Search for the cell housing the specified text and yield its (x, y) center coordinate. 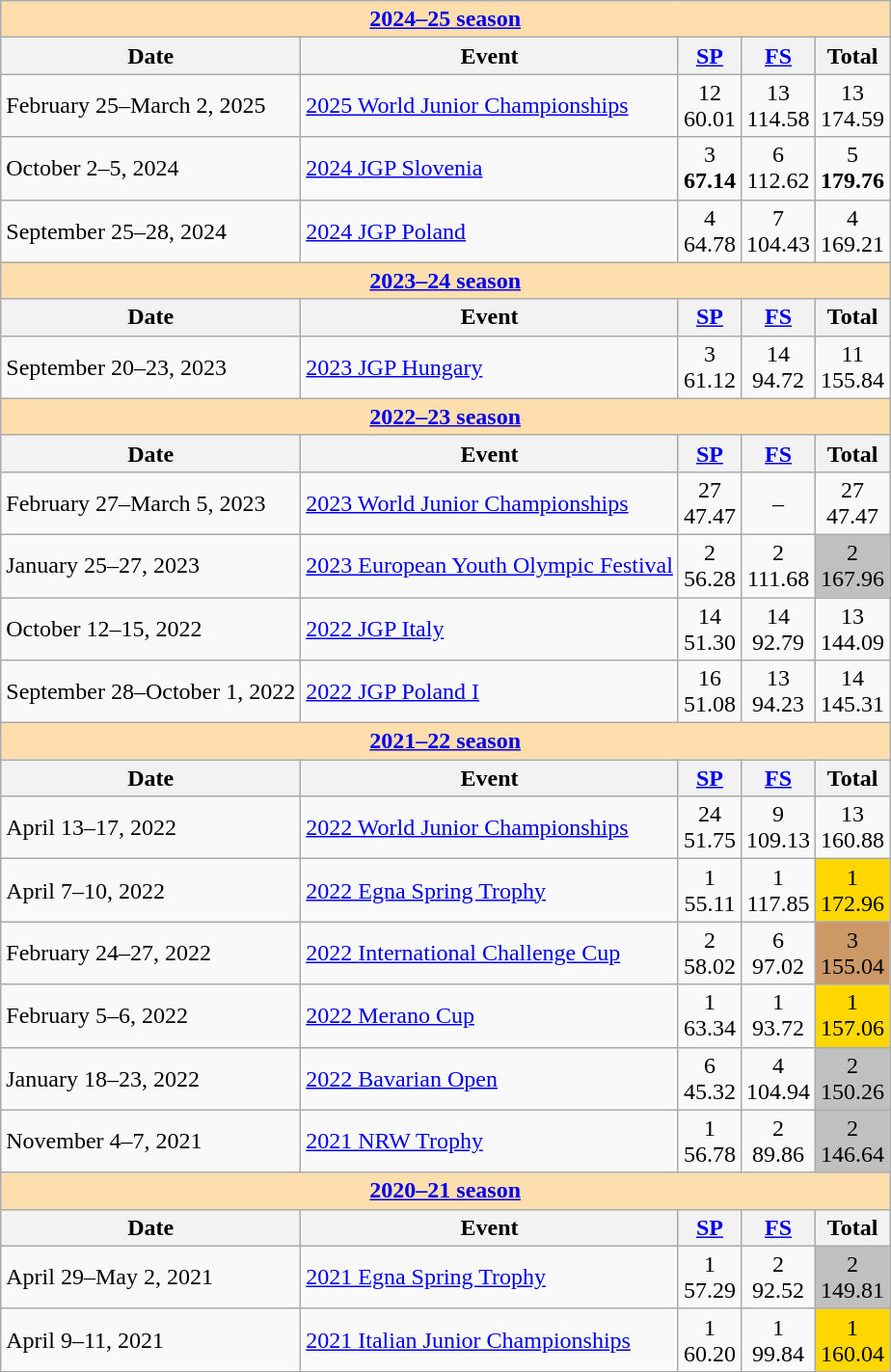
October 2–5, 2024 (150, 168)
2024 JGP Slovenia (490, 168)
1 117.85 (779, 891)
3 155.04 (852, 953)
2024 JGP Poland (490, 231)
14 145.31 (852, 692)
6 97.02 (779, 953)
1 56.78 (710, 1142)
2022 JGP Italy (490, 629)
2 56.28 (710, 565)
2023–24 season (445, 281)
September 20–23, 2023 (150, 366)
January 25–27, 2023 (150, 565)
2022 International Challenge Cup (490, 953)
2 150.26 (852, 1078)
2 58.02 (710, 953)
February 27–March 5, 2023 (150, 503)
1 160.04 (852, 1340)
4 169.21 (852, 231)
14 94.72 (779, 366)
14 92.79 (779, 629)
1 55.11 (710, 891)
April 29–May 2, 2021 (150, 1277)
November 4–7, 2021 (150, 1142)
2 89.86 (779, 1142)
2 146.64 (852, 1142)
2022 World Junior Championships (490, 827)
13 94.23 (779, 692)
2 149.81 (852, 1277)
2023 World Junior Championships (490, 503)
11 155.84 (852, 366)
13 114.58 (779, 106)
9 109.13 (779, 827)
2023 JGP Hungary (490, 366)
4 104.94 (779, 1078)
2020–21 season (445, 1191)
1 60.20 (710, 1340)
February 24–27, 2022 (150, 953)
2 92.52 (779, 1277)
6 112.62 (779, 168)
2022 JGP Poland I (490, 692)
1 93.72 (779, 1016)
October 12–15, 2022 (150, 629)
2024–25 season (445, 19)
February 5–6, 2022 (150, 1016)
5 179.76 (852, 168)
April 7–10, 2022 (150, 891)
13 144.09 (852, 629)
2021 Italian Junior Championships (490, 1340)
1 99.84 (779, 1340)
1 172.96 (852, 891)
6 45.32 (710, 1078)
1 157.06 (852, 1016)
2 111.68 (779, 565)
24 51.75 (710, 827)
16 51.08 (710, 692)
2025 World Junior Championships (490, 106)
3 61.12 (710, 366)
2023 European Youth Olympic Festival (490, 565)
1 63.34 (710, 1016)
4 64.78 (710, 231)
2021 NRW Trophy (490, 1142)
2022 Bavarian Open (490, 1078)
April 13–17, 2022 (150, 827)
2022 Merano Cup (490, 1016)
13 160.88 (852, 827)
2022–23 season (445, 417)
2021 Egna Spring Trophy (490, 1277)
14 51.30 (710, 629)
2 167.96 (852, 565)
2021–22 season (445, 741)
3 67.14 (710, 168)
1 57.29 (710, 1277)
April 9–11, 2021 (150, 1340)
February 25–March 2, 2025 (150, 106)
13 174.59 (852, 106)
September 28–October 1, 2022 (150, 692)
7 104.43 (779, 231)
January 18–23, 2022 (150, 1078)
– (779, 503)
September 25–28, 2024 (150, 231)
12 60.01 (710, 106)
2022 Egna Spring Trophy (490, 891)
